Return the [x, y] coordinate for the center point of the cell that contains the specified text.  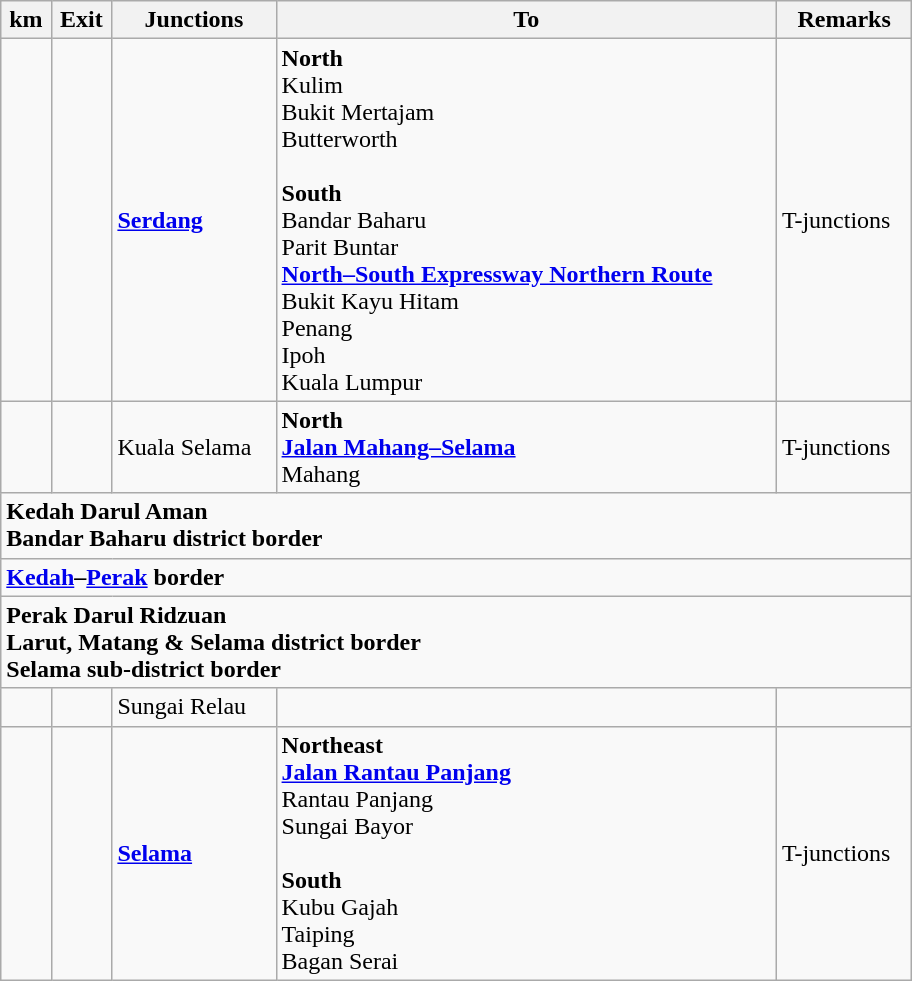
Perak Darul RidzuanLarut, Matang & Selama district borderSelama sub-district border [456, 642]
Northeast Jalan Rantau PanjangRantau PanjangSungai BayorSouth Kubu Gajah Taiping Bagan Serai [526, 853]
Kuala Selama [194, 447]
North Jalan Mahang–SelamaMahang [526, 447]
Sungai Relau [194, 707]
Remarks [844, 20]
Serdang [194, 220]
Junctions [194, 20]
Exit [82, 20]
Selama [194, 853]
To [526, 20]
North Kulim Bukit Mertajam ButterworthSouth Bandar Baharu Parit Buntar North–South Expressway Northern RouteBukit Kayu HitamPenangIpohKuala Lumpur [526, 220]
Kedah Darul AmanBandar Baharu district border [456, 526]
km [26, 20]
Kedah–Perak border [456, 577]
